Capture the cell that displays the provided text and extract its [x, y] central coordinate. 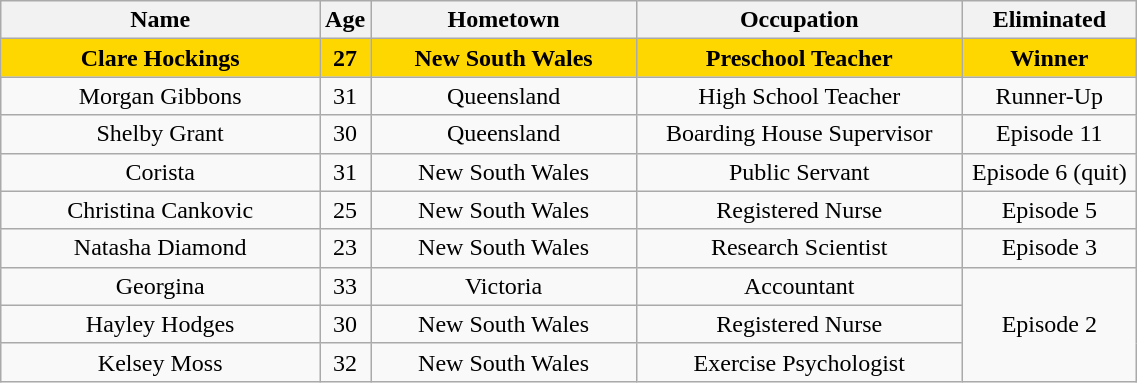
Natasha Diamond [160, 248]
Age [346, 20]
27 [346, 58]
25 [346, 210]
Clare Hockings [160, 58]
Public Servant [800, 172]
Accountant [800, 286]
Episode 2 [1050, 324]
Victoria [504, 286]
Exercise Psychologist [800, 362]
Christina Cankovic [160, 210]
Winner [1050, 58]
Episode 3 [1050, 248]
High School Teacher [800, 96]
Corista [160, 172]
Georgina [160, 286]
Research Scientist [800, 248]
Episode 5 [1050, 210]
33 [346, 286]
Eliminated [1050, 20]
Shelby Grant [160, 134]
Preschool Teacher [800, 58]
Runner-Up [1050, 96]
Kelsey Moss [160, 362]
Name [160, 20]
Episode 11 [1050, 134]
Boarding House Supervisor [800, 134]
Hayley Hodges [160, 324]
Morgan Gibbons [160, 96]
Hometown [504, 20]
23 [346, 248]
32 [346, 362]
Occupation [800, 20]
Episode 6 (quit) [1050, 172]
